Output the [x, y] coordinate of the center of the cell containing the given text.  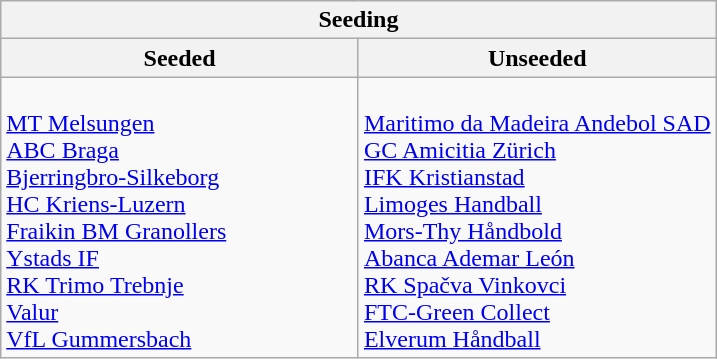
MT Melsungen ABC Braga Bjerringbro-Silkeborg HC Kriens-Luzern Fraikin BM Granollers Ystads IF RK Trimo Trebnje Valur VfL Gummersbach [180, 218]
Seeded [180, 58]
Unseeded [537, 58]
Seeding [358, 20]
